Identify which cell holds the provided text, then report its (X, Y) central coordinate. 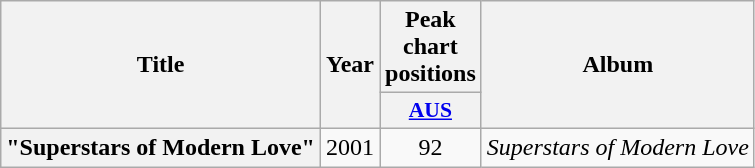
AUS (431, 111)
"Superstars of Modern Love" (161, 147)
Album (618, 65)
Title (161, 65)
Year (350, 65)
92 (431, 147)
Peak chart positions (431, 47)
2001 (350, 147)
Superstars of Modern Love (618, 147)
